Return the [x, y] coordinate for the center point of the cell that contains the specified text.  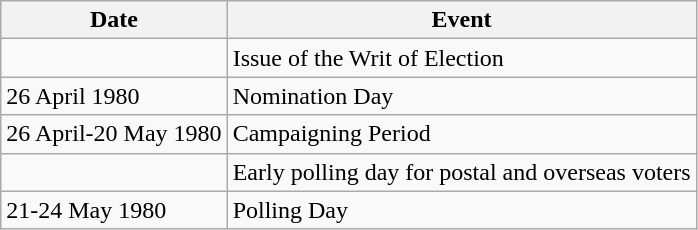
Event [462, 20]
Date [114, 20]
21-24 May 1980 [114, 210]
Early polling day for postal and overseas voters [462, 172]
Issue of the Writ of Election [462, 58]
26 April 1980 [114, 96]
Campaigning Period [462, 134]
Polling Day [462, 210]
26 April-20 May 1980 [114, 134]
Nomination Day [462, 96]
